For the text-containing cell, return its midpoint in (x, y) coordinate format. 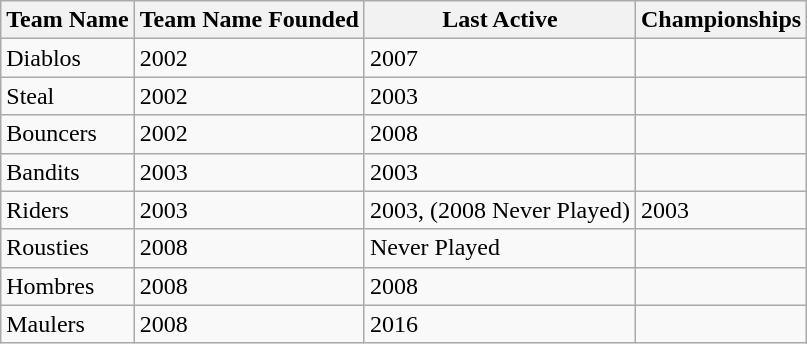
Riders (68, 210)
Last Active (500, 20)
Bouncers (68, 134)
Rousties (68, 248)
Championships (720, 20)
2003, (2008 Never Played) (500, 210)
Steal (68, 96)
Team Name (68, 20)
2007 (500, 58)
Maulers (68, 324)
Diablos (68, 58)
Hombres (68, 286)
Bandits (68, 172)
Team Name Founded (249, 20)
Never Played (500, 248)
2016 (500, 324)
